Return [x, y] of the center of cell containing provided text 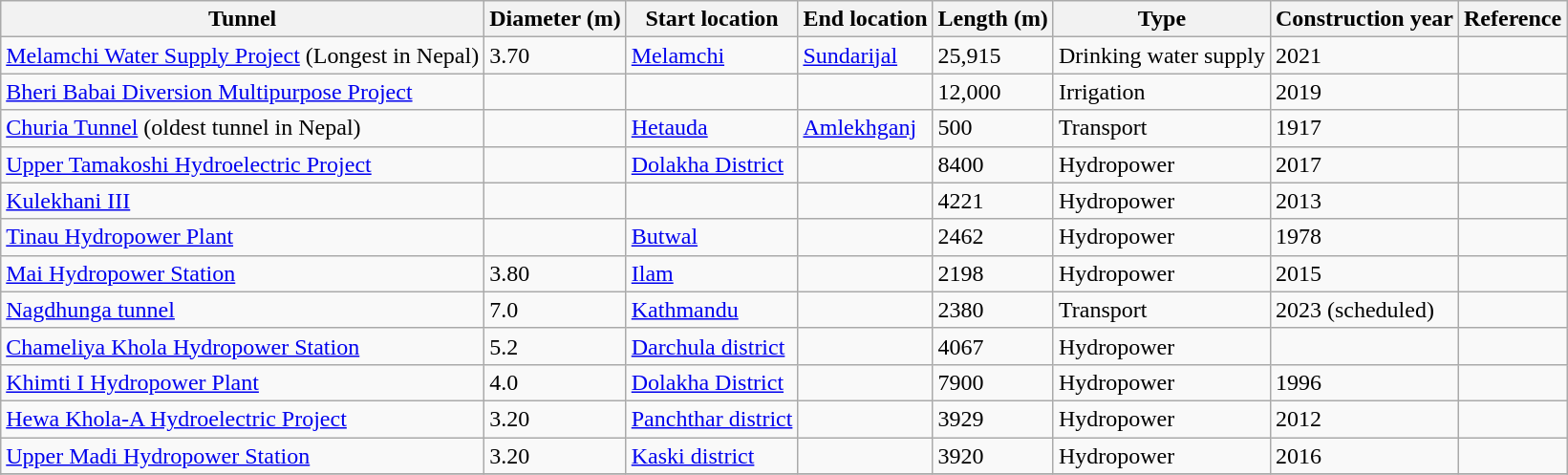
Construction year [1364, 19]
4221 [993, 201]
Sundarijal [866, 55]
2198 [993, 273]
Khimti I Hydropower Plant [243, 382]
2021 [1364, 55]
Mai Hydropower Station [243, 273]
1978 [1364, 237]
2019 [1364, 92]
4.0 [556, 382]
Tunnel [243, 19]
2017 [1364, 164]
Diameter (m) [556, 19]
500 [993, 128]
8400 [993, 164]
2015 [1364, 273]
3929 [993, 419]
Irrigation [1162, 92]
5.2 [556, 346]
7900 [993, 382]
2016 [1364, 456]
2012 [1364, 419]
Hewa Khola-A Hydroelectric Project [243, 419]
1917 [1364, 128]
2013 [1364, 201]
4067 [993, 346]
2023 (scheduled) [1364, 310]
Darchula district [712, 346]
Drinking water supply [1162, 55]
25,915 [993, 55]
Churia Tunnel (oldest tunnel in Nepal) [243, 128]
12,000 [993, 92]
Upper Madi Hydropower Station [243, 456]
Melamchi [712, 55]
Upper Tamakoshi Hydroelectric Project [243, 164]
Length (m) [993, 19]
Nagdhunga tunnel [243, 310]
Chameliya Khola Hydropower Station [243, 346]
Ilam [712, 273]
Type [1162, 19]
Butwal [712, 237]
Hetauda [712, 128]
2380 [993, 310]
Kulekhani III [243, 201]
7.0 [556, 310]
Bheri Babai Diversion Multipurpose Project [243, 92]
3.80 [556, 273]
Kathmandu [712, 310]
3.70 [556, 55]
Tinau Hydropower Plant [243, 237]
Amlekhganj [866, 128]
1996 [1364, 382]
2462 [993, 237]
Melamchi Water Supply Project (Longest in Nepal) [243, 55]
3920 [993, 456]
Kaski district [712, 456]
Reference [1512, 19]
End location [866, 19]
Start location [712, 19]
Panchthar district [712, 419]
